Identify which cell holds the provided text, then report its (x, y) central coordinate. 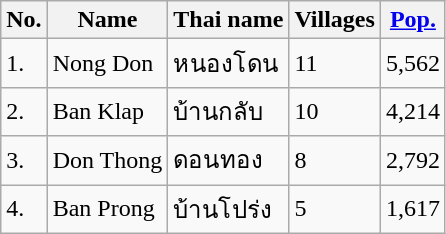
บ้านกลับ (228, 112)
4. (24, 208)
Villages (335, 20)
Ban Klap (108, 112)
1. (24, 64)
11 (335, 64)
2. (24, 112)
3. (24, 160)
4,214 (412, 112)
Pop. (412, 20)
หนองโดน (228, 64)
No. (24, 20)
10 (335, 112)
บ้านโปร่ง (228, 208)
Nong Don (108, 64)
ดอนทอง (228, 160)
Ban Prong (108, 208)
1,617 (412, 208)
5 (335, 208)
2,792 (412, 160)
Don Thong (108, 160)
Name (108, 20)
8 (335, 160)
Thai name (228, 20)
5,562 (412, 64)
